Return the [x, y] coordinate for the center point of the cell that contains the specified text.  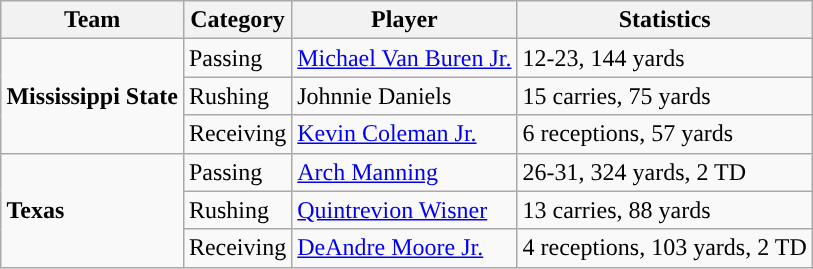
Arch Manning [404, 172]
Mississippi State [92, 96]
Quintrevion Wisner [404, 210]
Team [92, 20]
Kevin Coleman Jr. [404, 134]
Category [237, 20]
6 receptions, 57 yards [664, 134]
DeAndre Moore Jr. [404, 248]
4 receptions, 103 yards, 2 TD [664, 248]
12-23, 144 yards [664, 58]
Texas [92, 210]
26-31, 324 yards, 2 TD [664, 172]
Player [404, 20]
15 carries, 75 yards [664, 96]
Michael Van Buren Jr. [404, 58]
13 carries, 88 yards [664, 210]
Statistics [664, 20]
Johnnie Daniels [404, 96]
